Pinpoint the cell where the given text exists, returning its (X, Y) midpoint coordinate. 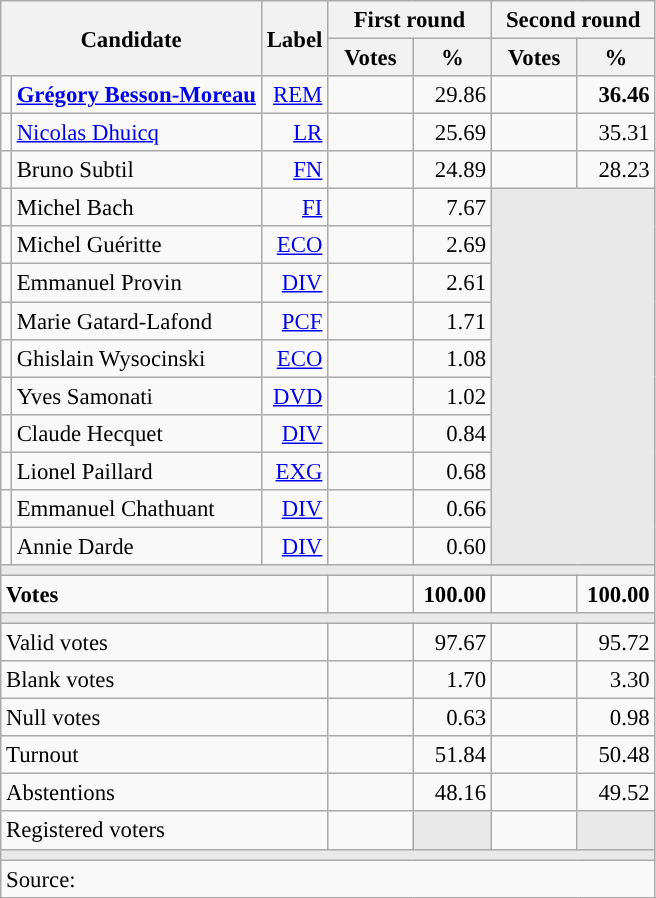
Null votes (164, 718)
Bruno Subtil (136, 170)
1.71 (452, 321)
50.48 (616, 755)
Yves Samonati (136, 396)
51.84 (452, 755)
1.08 (452, 358)
Michel Guéritte (136, 245)
0.68 (452, 471)
Marie Gatard-Lafond (136, 321)
0.84 (452, 433)
97.67 (452, 643)
EXG (294, 471)
REM (294, 95)
Abstentions (164, 793)
FN (294, 170)
LR (294, 133)
2.69 (452, 245)
Registered voters (164, 831)
95.72 (616, 643)
25.69 (452, 133)
Valid votes (164, 643)
Emmanuel Chathuant (136, 509)
49.52 (616, 793)
FI (294, 208)
48.16 (452, 793)
Emmanuel Provin (136, 283)
7.67 (452, 208)
0.63 (452, 718)
Ghislain Wysocinski (136, 358)
24.89 (452, 170)
Label (294, 38)
1.02 (452, 396)
Grégory Besson-Moreau (136, 95)
Blank votes (164, 680)
1.70 (452, 680)
3.30 (616, 680)
Candidate (132, 38)
Claude Hecquet (136, 433)
Lionel Paillard (136, 471)
35.31 (616, 133)
Source: (328, 879)
Annie Darde (136, 546)
First round (410, 20)
DVD (294, 396)
28.23 (616, 170)
Nicolas Dhuicq (136, 133)
29.86 (452, 95)
PCF (294, 321)
Second round (573, 20)
0.66 (452, 509)
0.60 (452, 546)
Turnout (164, 755)
0.98 (616, 718)
2.61 (452, 283)
36.46 (616, 95)
Michel Bach (136, 208)
